From the cell containing the given text, extract its center point as (x, y) coordinate. 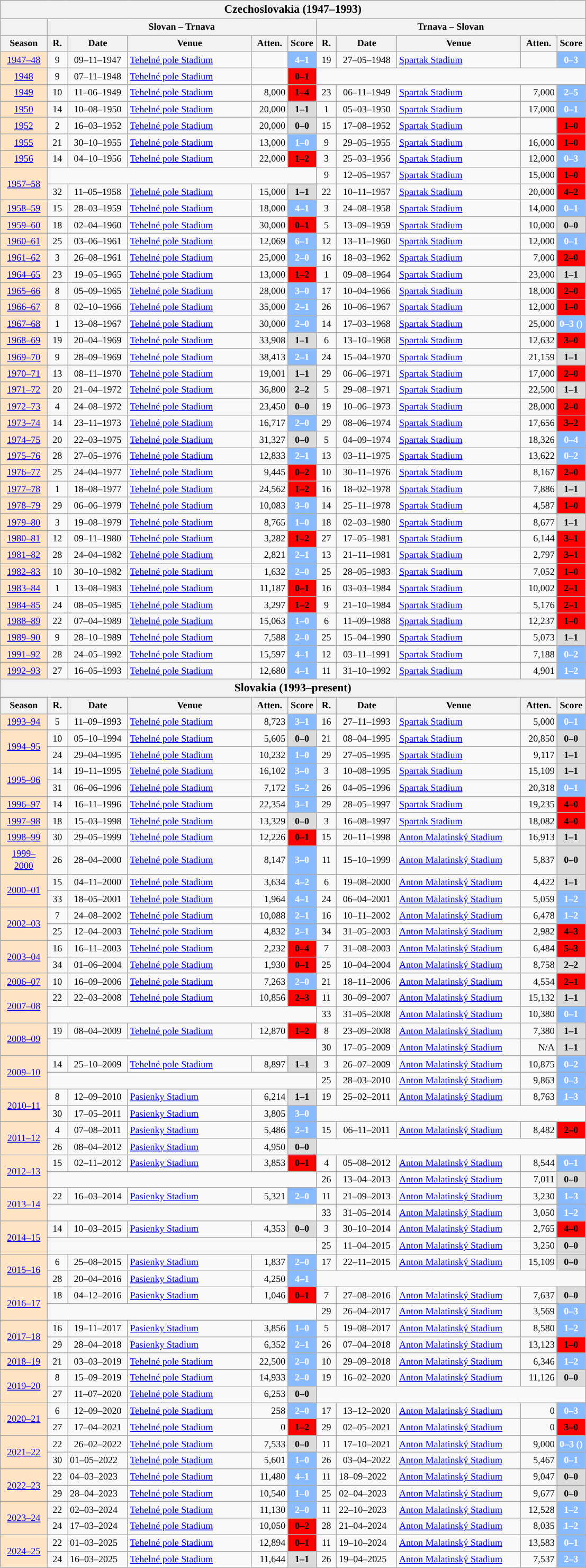
2 (57, 126)
06–06–1979 (98, 505)
2023–24 (24, 1518)
1957–58 (24, 183)
1996–97 (24, 804)
27–08–2016 (367, 1295)
2019–20 (24, 1386)
02–03–1980 (367, 522)
1980–81 (24, 538)
11–04–2015 (367, 1246)
12,870 (270, 1031)
12,894 (270, 1543)
9,117 (539, 754)
1966–67 (24, 307)
09–11–1980 (98, 538)
Slovakia (1993–present) (293, 688)
12–09–2020 (98, 1411)
1952 (24, 126)
10,380 (539, 1015)
15,597 (270, 654)
10,088 (270, 915)
31–08–2003 (367, 948)
07–04–1989 (98, 621)
20–11–1998 (367, 837)
17–03–2024 (98, 1527)
6,352 (270, 1344)
9,047 (539, 1477)
24–08–1958 (367, 209)
8,000 (270, 93)
18–03–1962 (367, 257)
16,717 (270, 423)
22,354 (270, 804)
5–3 (571, 948)
1,837 (270, 1262)
1961–62 (24, 257)
9,000 (539, 1444)
10,000 (539, 225)
5,000 (539, 721)
7,637 (539, 1295)
7,588 (270, 638)
11–09–1993 (98, 721)
21–04–2024 (367, 1527)
1976–77 (24, 473)
10–11–1957 (367, 192)
3,634 (270, 883)
01–05–2022 (98, 1460)
1995–96 (24, 780)
2,821 (270, 555)
28–05–1997 (367, 804)
30–10–2014 (367, 1229)
8,677 (539, 522)
19,001 (270, 374)
30–10–1982 (98, 572)
15,063 (270, 621)
12,237 (539, 621)
17,656 (539, 423)
25–02–2011 (367, 1097)
1969–70 (24, 357)
31 (57, 788)
14,933 (270, 1377)
8,035 (539, 1527)
16–08–1997 (367, 821)
24–08–2002 (98, 915)
29–05–1999 (98, 837)
18,082 (539, 821)
8,580 (539, 1329)
15–04–1970 (367, 357)
29–05–1955 (367, 142)
38,413 (270, 357)
28–10–1989 (98, 638)
25–11–1978 (367, 505)
1983–84 (24, 588)
17–04–2021 (98, 1427)
08–04–1995 (367, 738)
11,187 (270, 588)
1991–92 (24, 654)
24–04–1977 (98, 473)
17–03–1968 (367, 324)
13,583 (539, 1543)
28–05–1983 (367, 572)
19–10–2024 (367, 1543)
1984–85 (24, 605)
16–03–2014 (98, 1196)
23,450 (270, 407)
16,913 (539, 837)
7,011 (539, 1179)
16–03–2025 (98, 1560)
04–09–1974 (367, 440)
15–10–1999 (367, 860)
11–05–1958 (98, 192)
07–08–2011 (98, 1130)
05–08–2012 (367, 1163)
1,930 (270, 965)
5,176 (539, 605)
21,159 (539, 357)
1950 (24, 109)
7,172 (270, 788)
3–2 (571, 423)
27–05–1976 (98, 456)
11–09–1988 (367, 621)
16–09–2006 (98, 981)
28–03–1959 (98, 209)
16–03–1952 (98, 126)
11,130 (270, 1510)
4,832 (270, 932)
1964–65 (24, 274)
8,758 (539, 965)
17–10–2021 (367, 1444)
10,540 (270, 1494)
1970–71 (24, 374)
17–05–2009 (367, 1048)
3,230 (539, 1196)
1975–76 (24, 456)
33,908 (270, 340)
28–03–2010 (367, 1081)
08–04–2012 (98, 1146)
3,282 (270, 538)
31,327 (270, 440)
10–08–1995 (367, 771)
6,478 (539, 915)
24–08–1972 (98, 407)
1979–80 (24, 522)
22–03–2008 (98, 998)
04–10–1956 (98, 159)
2015–16 (24, 1270)
20–04–1969 (98, 340)
20,318 (539, 788)
08–05–1985 (98, 605)
18–11–2006 (367, 981)
10–08–1950 (98, 109)
1974–75 (24, 440)
31–05–2003 (367, 932)
1992–93 (24, 671)
02–04–1960 (98, 225)
5,837 (539, 860)
06–06–1996 (98, 788)
29–04–1995 (98, 754)
19–08–1979 (98, 522)
1982–83 (24, 572)
15,132 (539, 998)
1971–72 (24, 390)
2016–17 (24, 1303)
14,000 (539, 209)
11,644 (270, 1560)
18–02–1978 (367, 489)
05–09–1965 (98, 291)
19–08–2017 (367, 1329)
18–05–2001 (98, 898)
31–05–2008 (367, 1015)
19–11–2017 (98, 1329)
1967–68 (24, 324)
7,052 (539, 572)
12,226 (270, 837)
04–11–2000 (98, 883)
6,144 (539, 538)
13–12–2020 (367, 1411)
17–05–2011 (98, 1113)
12–05–1957 (367, 175)
10,232 (270, 754)
3,805 (270, 1113)
08–06–1974 (367, 423)
2022–23 (24, 1485)
2,797 (539, 555)
18,326 (539, 440)
30–11–1976 (367, 473)
10,002 (539, 588)
4,950 (270, 1146)
22–11–2015 (367, 1262)
11,126 (539, 1377)
8,765 (270, 522)
31–05–2014 (367, 1213)
3,050 (539, 1213)
3,853 (270, 1163)
5,073 (539, 638)
2009–10 (24, 1072)
9,677 (539, 1494)
13–11–1960 (367, 242)
26–08–1961 (98, 257)
18–09–2022 (367, 1477)
26–04–2017 (367, 1312)
07–11–1948 (98, 76)
27–05–1948 (367, 59)
11–07–2020 (98, 1394)
15–03–1998 (98, 821)
16,102 (270, 771)
6,253 (270, 1394)
23,000 (539, 274)
1–4 (302, 93)
1947–48 (24, 59)
27–05–1995 (367, 754)
15–04–1990 (367, 638)
6,346 (539, 1361)
2002–03 (24, 924)
2000–01 (24, 890)
2010–11 (24, 1105)
5,605 (270, 738)
1,632 (270, 572)
20,850 (539, 738)
13–09–1959 (367, 225)
8,147 (270, 860)
2,765 (539, 1229)
13,622 (539, 456)
1998–99 (24, 837)
16–11–2003 (98, 948)
03–04–2022 (367, 1460)
13,123 (539, 1344)
10,875 (539, 1064)
4,353 (270, 1229)
7,537 (539, 1560)
1994–95 (24, 746)
3,297 (270, 605)
9,863 (539, 1081)
2012–13 (24, 1171)
19–11–1995 (98, 771)
09–08–1964 (367, 274)
25–08–2015 (98, 1262)
8,897 (270, 1064)
10–11–2002 (367, 915)
08–11–1970 (98, 374)
2020–21 (24, 1419)
1999–2000 (24, 860)
2021–22 (24, 1452)
1993–94 (24, 721)
2017–18 (24, 1337)
10–06–1967 (367, 307)
1978–79 (24, 505)
03–03–2019 (98, 1361)
13–08–1983 (98, 588)
02–10–1966 (98, 307)
06–11–1949 (367, 93)
1,964 (270, 898)
1956 (24, 159)
2024–25 (24, 1551)
28–04–2018 (98, 1344)
1948 (24, 76)
19–08–2000 (367, 883)
2,232 (270, 948)
6–1 (302, 242)
7,533 (270, 1444)
17–08–1952 (367, 126)
19–04–2025 (367, 1560)
03–11–1975 (367, 456)
6,484 (539, 948)
35,000 (270, 307)
4,250 (270, 1279)
5,321 (270, 1196)
04–05–1996 (367, 788)
10–03–2015 (98, 1229)
5,601 (270, 1460)
01–03–2025 (98, 1543)
5–2 (302, 788)
25–03–1956 (367, 159)
24,562 (270, 489)
23–09–2008 (367, 1031)
16–02–2020 (367, 1377)
5,467 (539, 1460)
19–05–1965 (98, 274)
26–07–2009 (367, 1064)
12,069 (270, 242)
03–11–1991 (367, 654)
Czechoslovakia (1947–1993) (293, 10)
27–11–1993 (367, 721)
13,329 (270, 821)
10,083 (270, 505)
24–04–1982 (98, 555)
20–04–2016 (98, 1279)
1960–61 (24, 242)
28–09–1969 (98, 357)
22,000 (270, 159)
1958–59 (24, 209)
16,000 (539, 142)
1959–60 (24, 225)
26–02–2022 (98, 1444)
05–10–1994 (98, 738)
10–04–2004 (367, 965)
12,632 (539, 340)
13–08–1967 (98, 324)
8,544 (539, 1163)
2006–07 (24, 981)
1988–89 (24, 621)
11–06–1949 (98, 93)
22–10–2023 (367, 1510)
2008–09 (24, 1039)
1,046 (270, 1295)
4,587 (539, 505)
01–06–2004 (98, 965)
29–09–2018 (367, 1361)
1973–74 (24, 423)
15–09–2019 (98, 1377)
02–04–2023 (367, 1494)
17–05–1981 (367, 538)
4,554 (539, 981)
N/A (539, 1048)
29–08–1971 (367, 390)
4,422 (539, 883)
5,486 (270, 1130)
02–05–2021 (367, 1427)
10,856 (270, 998)
12–09–2010 (98, 1097)
28–04–2023 (98, 1494)
28–04–2000 (98, 860)
8,482 (539, 1130)
06–04–2001 (367, 898)
7,886 (539, 489)
8,763 (539, 1097)
05–03–1950 (367, 109)
258 (270, 1411)
18–08–1977 (98, 489)
04–03–2023 (98, 1477)
21–10–1984 (367, 605)
07–04–2018 (367, 1344)
Trnava – Slovan (450, 26)
Slovan – Trnava (182, 26)
24–05–1992 (98, 654)
36,800 (270, 390)
21–09–2013 (367, 1196)
23–11–1973 (98, 423)
12,528 (539, 1510)
10–06–1973 (367, 407)
04–12–2016 (98, 1295)
08–04–2009 (98, 1031)
03–03–1984 (367, 588)
19,235 (539, 804)
09–11–1947 (98, 59)
22–03–1975 (98, 440)
30–10–1955 (98, 142)
8,167 (539, 473)
2–5 (571, 93)
8,723 (270, 721)
12,680 (270, 671)
2011–12 (24, 1138)
1981–82 (24, 555)
10–04–1966 (367, 291)
2007–08 (24, 1006)
21–11–1981 (367, 555)
3,856 (270, 1329)
06–06–1971 (367, 374)
1955 (24, 142)
1989–90 (24, 638)
1949 (24, 93)
1972–73 (24, 407)
16–05–1993 (98, 671)
21–04–1972 (98, 390)
2013–14 (24, 1204)
02–11–2012 (98, 1163)
11,480 (270, 1477)
7,263 (270, 981)
3,250 (539, 1246)
32 (57, 192)
25–10–2009 (98, 1064)
5,059 (539, 898)
16–11–1996 (98, 804)
1965–66 (24, 291)
7,188 (539, 654)
7,380 (539, 1031)
31–10–1992 (367, 671)
3,569 (539, 1312)
4–3 (571, 932)
2003–04 (24, 957)
10,050 (270, 1527)
4,901 (539, 671)
03–06–1961 (98, 242)
13–04–2013 (367, 1179)
30–09–2007 (367, 998)
2,982 (539, 932)
1997–98 (24, 821)
1977–78 (24, 489)
1968–69 (24, 340)
12–04–2003 (98, 932)
2018–19 (24, 1361)
06–11–2011 (367, 1130)
12,833 (270, 456)
13–10–1968 (367, 340)
9,445 (270, 473)
6,214 (270, 1097)
02–03–2024 (98, 1510)
2014–15 (24, 1237)
